Identify which cell holds the provided text, then report its (X, Y) central coordinate. 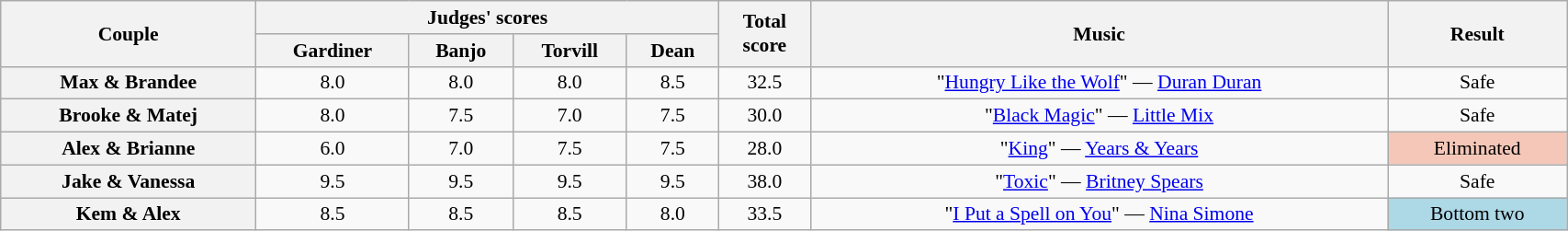
33.5 (765, 214)
Max & Brandee (129, 83)
Alex & Brianne (129, 149)
Judges' scores (488, 17)
6.0 (333, 149)
Totalscore (765, 33)
"Black Magic" — Little Mix (1099, 116)
Banjo (461, 51)
"I Put a Spell on You" — Nina Simone (1099, 214)
28.0 (765, 149)
Couple (129, 33)
Torvill (570, 51)
32.5 (765, 83)
Kem & Alex (129, 214)
Gardiner (333, 51)
30.0 (765, 116)
"Toxic" — Britney Spears (1099, 181)
Brooke & Matej (129, 116)
Result (1477, 33)
Music (1099, 33)
Eliminated (1477, 149)
Jake & Vanessa (129, 181)
"Hungry Like the Wolf" — Duran Duran (1099, 83)
"King" — Years & Years (1099, 149)
38.0 (765, 181)
Bottom two (1477, 214)
Dean (672, 51)
